Find where the given text appears and provide that cell's center as [X, Y] coordinate. 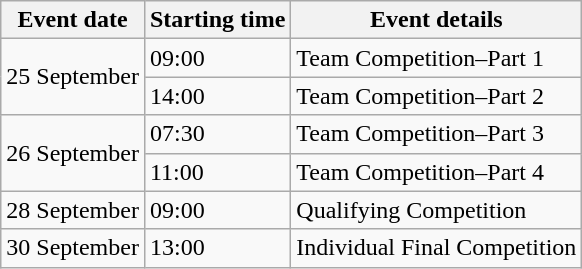
Starting time [217, 20]
Team Competition–Part 1 [436, 58]
Event date [73, 20]
Qualifying Competition [436, 210]
11:00 [217, 172]
Team Competition–Part 3 [436, 134]
28 September [73, 210]
Individual Final Competition [436, 248]
30 September [73, 248]
Team Competition–Part 4 [436, 172]
07:30 [217, 134]
Team Competition–Part 2 [436, 96]
Event details [436, 20]
25 September [73, 77]
13:00 [217, 248]
14:00 [217, 96]
26 September [73, 153]
